Return (X, Y) of the center of cell containing provided text 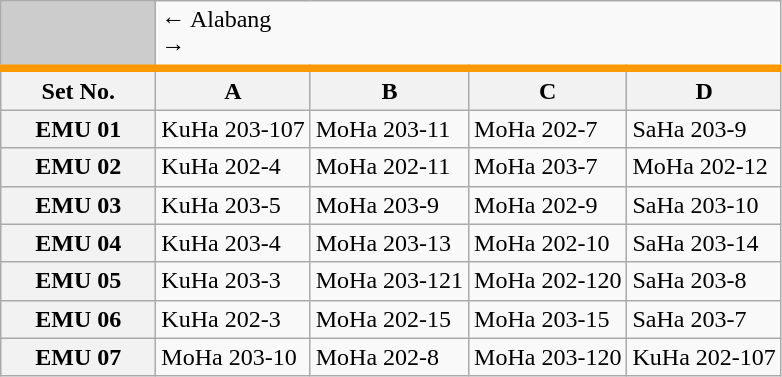
SaHa 203-9 (704, 129)
EMU 04 (78, 243)
KuHa 202-4 (233, 167)
EMU 06 (78, 319)
EMU 07 (78, 357)
MoHa 202-8 (389, 357)
A (233, 90)
KuHa 203-4 (233, 243)
D (704, 90)
MoHa 202-11 (389, 167)
MoHa 203-121 (389, 281)
MoHa 203-10 (233, 357)
C (548, 90)
MoHa 203-15 (548, 319)
KuHa 203-3 (233, 281)
← Alabang → (469, 35)
KuHa 203-107 (233, 129)
Set No. (78, 90)
KuHa 202-107 (704, 357)
B (389, 90)
EMU 02 (78, 167)
MoHa 202-10 (548, 243)
MoHa 203-7 (548, 167)
SaHa 203-8 (704, 281)
MoHa 203-9 (389, 205)
SaHa 203-14 (704, 243)
SaHa 203-10 (704, 205)
EMU 01 (78, 129)
MoHa 202-12 (704, 167)
MoHa 202-9 (548, 205)
MoHa 203-13 (389, 243)
MoHa 202-7 (548, 129)
MoHa 203-120 (548, 357)
KuHa 202-3 (233, 319)
MoHa 202-15 (389, 319)
KuHa 203-5 (233, 205)
SaHa 203-7 (704, 319)
EMU 03 (78, 205)
MoHa 203-11 (389, 129)
MoHa 202-120 (548, 281)
EMU 05 (78, 281)
